Provide the (x, y) coordinate of the cell's center where the given text is located.  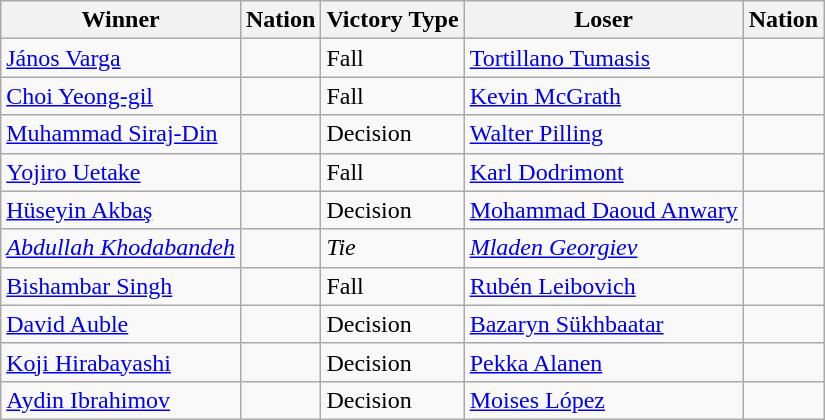
Victory Type (392, 20)
Choi Yeong-gil (121, 96)
Aydin Ibrahimov (121, 400)
Abdullah Khodabandeh (121, 248)
Winner (121, 20)
Bazaryn Sükhbaatar (604, 324)
Moises López (604, 400)
Karl Dodrimont (604, 172)
Bishambar Singh (121, 286)
Kevin McGrath (604, 96)
Tie (392, 248)
Tortillano Tumasis (604, 58)
Walter Pilling (604, 134)
David Auble (121, 324)
Loser (604, 20)
Rubén Leibovich (604, 286)
Muhammad Siraj-Din (121, 134)
Pekka Alanen (604, 362)
Mohammad Daoud Anwary (604, 210)
János Varga (121, 58)
Yojiro Uetake (121, 172)
Koji Hirabayashi (121, 362)
Hüseyin Akbaş (121, 210)
Mladen Georgiev (604, 248)
